Extract the (x, y) coordinate from the center of the cell holding the provided text.  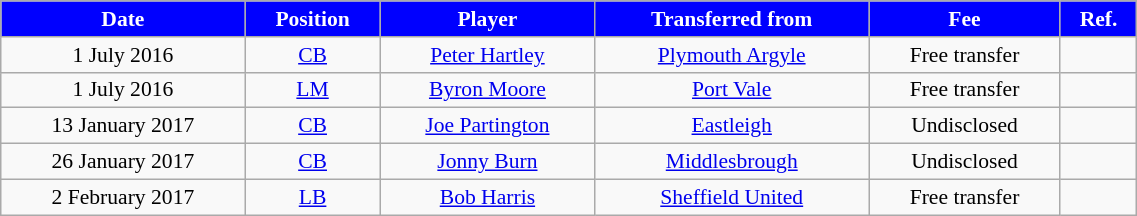
Ref. (1098, 19)
26 January 2017 (123, 162)
Player (488, 19)
Bob Harris (488, 197)
Joe Partington (488, 126)
Jonny Burn (488, 162)
Plymouth Argyle (732, 55)
LB (312, 197)
Port Vale (732, 90)
Byron Moore (488, 90)
Position (312, 19)
Eastleigh (732, 126)
Transferred from (732, 19)
Sheffield United (732, 197)
Date (123, 19)
Fee (965, 19)
Peter Hartley (488, 55)
Middlesbrough (732, 162)
13 January 2017 (123, 126)
LM (312, 90)
2 February 2017 (123, 197)
